Determine the (x, y) coordinate at the center of the cell enclosing the given text.  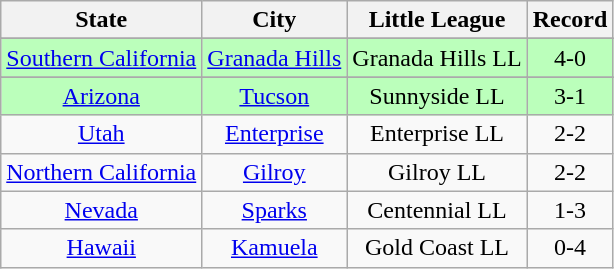
Utah (102, 134)
1-3 (570, 210)
Gilroy (274, 172)
Centennial LL (437, 210)
Gilroy LL (437, 172)
Little League (437, 20)
Hawaii (102, 248)
3-1 (570, 96)
Enterprise (274, 134)
Arizona (102, 96)
Gold Coast LL (437, 248)
Record (570, 20)
Enterprise LL (437, 134)
Tucson (274, 96)
Sparks (274, 210)
City (274, 20)
State (102, 20)
Northern California (102, 172)
4-0 (570, 58)
0-4 (570, 248)
Nevada (102, 210)
Kamuela (274, 248)
Sunnyside LL (437, 96)
Granada Hills LL (437, 58)
Granada Hills (274, 58)
Southern California (102, 58)
